Locate the cell with the specified text and output its [X, Y] center coordinate. 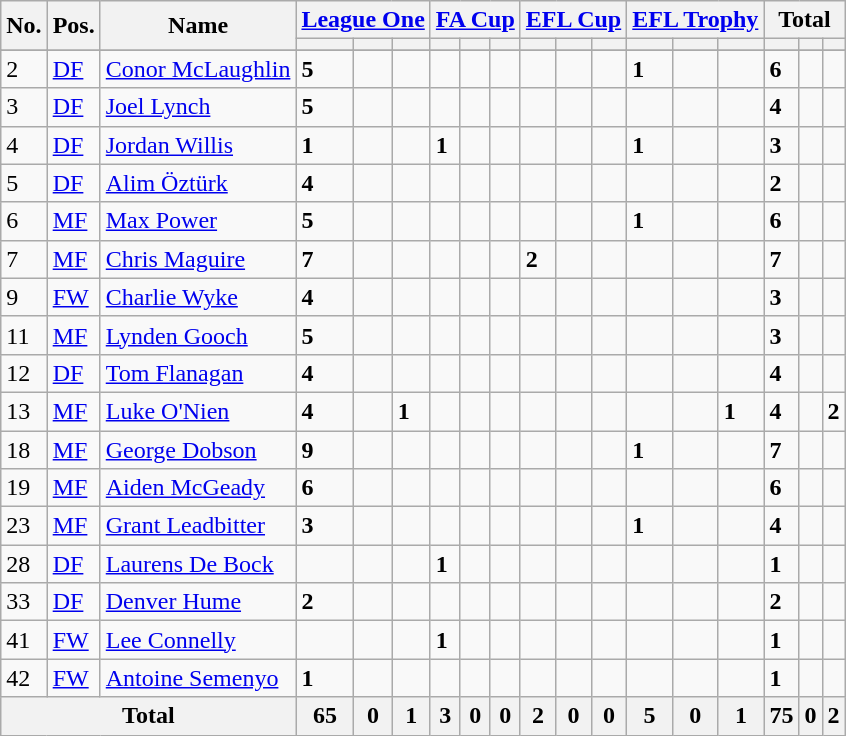
18 [24, 449]
Lee Connelly [198, 640]
65 [325, 716]
28 [24, 564]
Conor McLaughlin [198, 69]
Grant Leadbitter [198, 526]
Pos. [74, 26]
Name [198, 26]
Jordan Willis [198, 145]
Denver Hume [198, 602]
Alim Öztürk [198, 183]
75 [782, 716]
Lynden Gooch [198, 335]
Luke O'Nien [198, 411]
Charlie Wyke [198, 297]
33 [24, 602]
EFL Cup [573, 20]
23 [24, 526]
League One [363, 20]
11 [24, 335]
Aiden McGeady [198, 488]
Antoine Semenyo [198, 678]
Chris Maguire [198, 259]
13 [24, 411]
12 [24, 373]
Laurens De Bock [198, 564]
Max Power [198, 221]
Joel Lynch [198, 107]
42 [24, 678]
19 [24, 488]
Tom Flanagan [198, 373]
FA Cup [475, 20]
George Dobson [198, 449]
EFL Trophy [696, 20]
41 [24, 640]
No. [24, 26]
